Determine the [X, Y] coordinate at the center of the cell enclosing the given text.  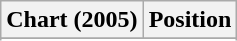
Position [190, 20]
Chart (2005) [72, 20]
